Pinpoint the cell where the given text exists, returning its (X, Y) midpoint coordinate. 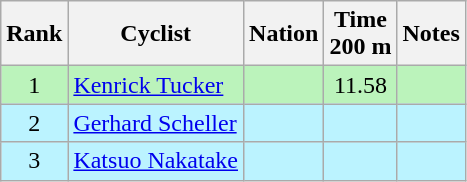
11.58 (360, 85)
Notes (431, 34)
Cyclist (156, 34)
1 (34, 85)
2 (34, 123)
Time200 m (360, 34)
Katsuo Nakatake (156, 161)
Kenrick Tucker (156, 85)
3 (34, 161)
Nation (284, 34)
Gerhard Scheller (156, 123)
Rank (34, 34)
